Scan for the cell matching the given text and deliver its [X, Y] coordinate at center. 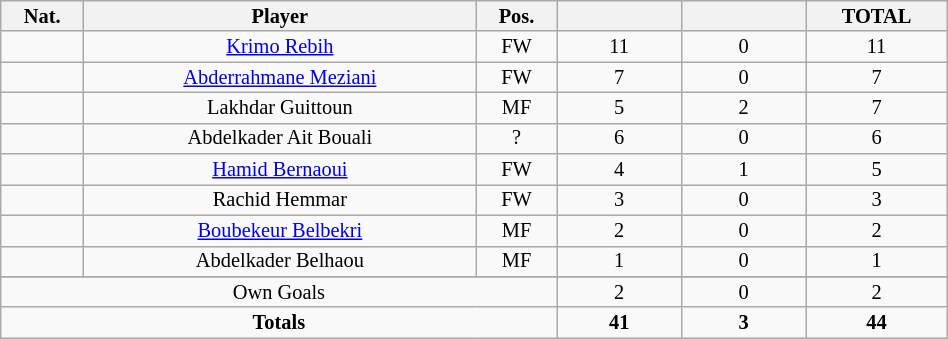
Boubekeur Belbekri [280, 230]
Rachid Hemmar [280, 200]
Nat. [42, 16]
Player [280, 16]
Lakhdar Guittoun [280, 108]
Krimo Rebih [280, 46]
Abderrahmane Meziani [280, 78]
4 [619, 170]
? [516, 138]
Pos. [516, 16]
Totals [279, 322]
Hamid Bernaoui [280, 170]
Abdelkader Belhaou [280, 262]
Own Goals [279, 292]
41 [619, 322]
44 [876, 322]
Abdelkader Ait Bouali [280, 138]
TOTAL [876, 16]
